Find where the given text appears and provide that cell's center as [x, y] coordinate. 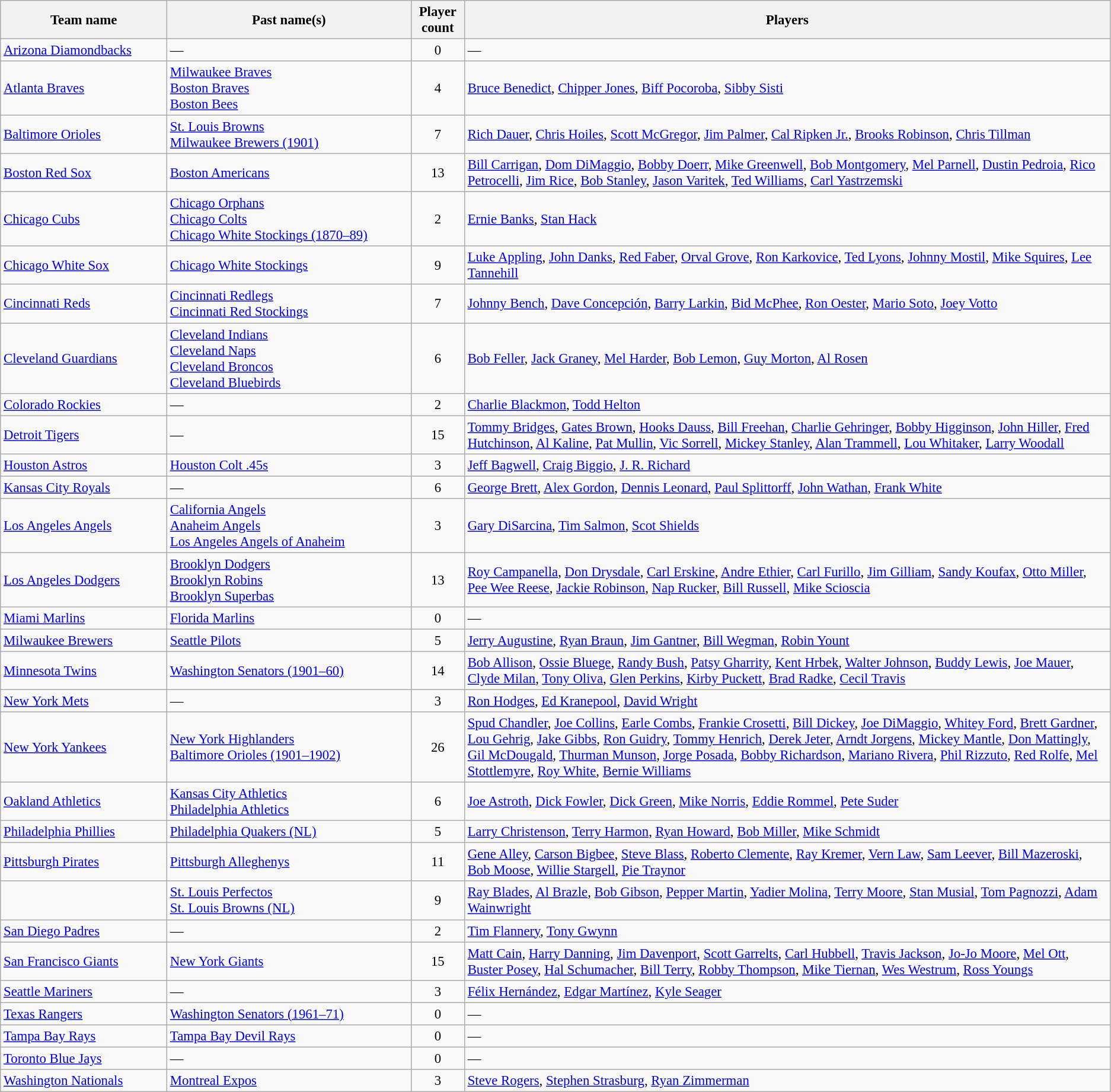
Miami Marlins [84, 618]
Tim Flannery, Tony Gwynn [787, 931]
Seattle Mariners [84, 991]
Atlanta Braves [84, 88]
Kansas City Royals [84, 487]
Larry Christenson, Terry Harmon, Ryan Howard, Bob Miller, Mike Schmidt [787, 832]
Tampa Bay Rays [84, 1036]
Johnny Bench, Dave Concepción, Barry Larkin, Bid McPhee, Ron Oester, Mario Soto, Joey Votto [787, 304]
Montreal Expos [289, 1081]
Gary DiSarcina, Tim Salmon, Scot Shields [787, 526]
Chicago White Stockings [289, 266]
Luke Appling, John Danks, Red Faber, Orval Grove, Ron Karkovice, Ted Lyons, Johnny Mostil, Mike Squires, Lee Tannehill [787, 266]
Los Angeles Angels [84, 526]
Jeff Bagwell, Craig Biggio, J. R. Richard [787, 465]
San Francisco Giants [84, 962]
Bob Feller, Jack Graney, Mel Harder, Bob Lemon, Guy Morton, Al Rosen [787, 358]
California AngelsAnaheim AngelsLos Angeles Angels of Anaheim [289, 526]
Bruce Benedict, Chipper Jones, Biff Pocoroba, Sibby Sisti [787, 88]
Minnesota Twins [84, 671]
11 [438, 862]
Charlie Blackmon, Todd Helton [787, 404]
Seattle Pilots [289, 640]
Pittsburgh Pirates [84, 862]
Steve Rogers, Stephen Strasburg, Ryan Zimmerman [787, 1081]
Chicago OrphansChicago ColtsChicago White Stockings (1870–89) [289, 219]
George Brett, Alex Gordon, Dennis Leonard, Paul Splittorff, John Wathan, Frank White [787, 487]
Arizona Diamondbacks [84, 50]
Washington Senators (1961–71) [289, 1014]
Pittsburgh Alleghenys [289, 862]
Cincinnati Reds [84, 304]
New York Mets [84, 701]
Team name [84, 20]
Joe Astroth, Dick Fowler, Dick Green, Mike Norris, Eddie Rommel, Pete Suder [787, 802]
Toronto Blue Jays [84, 1058]
26 [438, 747]
New York HighlandersBaltimore Orioles (1901–1902) [289, 747]
Washington Senators (1901–60) [289, 671]
Rich Dauer, Chris Hoiles, Scott McGregor, Jim Palmer, Cal Ripken Jr., Brooks Robinson, Chris Tillman [787, 135]
Félix Hernández, Edgar Martínez, Kyle Seager [787, 991]
Chicago Cubs [84, 219]
Tampa Bay Devil Rays [289, 1036]
Jerry Augustine, Ryan Braun, Jim Gantner, Bill Wegman, Robin Yount [787, 640]
Cleveland IndiansCleveland NapsCleveland BroncosCleveland Bluebirds [289, 358]
Boston Red Sox [84, 173]
Milwaukee Brewers [84, 640]
Chicago White Sox [84, 266]
Ernie Banks, Stan Hack [787, 219]
New York Yankees [84, 747]
Florida Marlins [289, 618]
Boston Americans [289, 173]
Players [787, 20]
Texas Rangers [84, 1014]
Philadelphia Quakers (NL) [289, 832]
Milwaukee BravesBoston BravesBoston Bees [289, 88]
Los Angeles Dodgers [84, 580]
Oakland Athletics [84, 802]
Ray Blades, Al Brazle, Bob Gibson, Pepper Martin, Yadier Molina, Terry Moore, Stan Musial, Tom Pagnozzi, Adam Wainwright [787, 901]
Baltimore Orioles [84, 135]
Colorado Rockies [84, 404]
Cincinnati RedlegsCincinnati Red Stockings [289, 304]
Player count [438, 20]
4 [438, 88]
Cleveland Guardians [84, 358]
Philadelphia Phillies [84, 832]
Kansas City AthleticsPhiladelphia Athletics [289, 802]
St. Louis PerfectosSt. Louis Browns (NL) [289, 901]
Houston Astros [84, 465]
Past name(s) [289, 20]
New York Giants [289, 962]
Washington Nationals [84, 1081]
Ron Hodges, Ed Kranepool, David Wright [787, 701]
Gene Alley, Carson Bigbee, Steve Blass, Roberto Clemente, Ray Kremer, Vern Law, Sam Leever, Bill Mazeroski, Bob Moose, Willie Stargell, Pie Traynor [787, 862]
14 [438, 671]
Brooklyn DodgersBrooklyn RobinsBrooklyn Superbas [289, 580]
Houston Colt .45s [289, 465]
Detroit Tigers [84, 435]
St. Louis BrownsMilwaukee Brewers (1901) [289, 135]
San Diego Padres [84, 931]
